Extract the (X, Y) coordinate from the center of the cell holding the provided text.  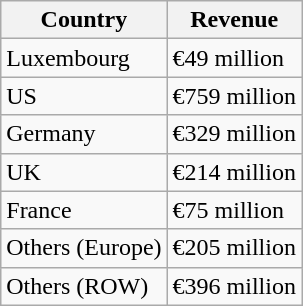
€75 million (234, 210)
US (84, 96)
Others (Europe) (84, 248)
€49 million (234, 58)
€329 million (234, 134)
Germany (84, 134)
Luxembourg (84, 58)
€759 million (234, 96)
€205 million (234, 248)
Others (ROW) (84, 286)
Revenue (234, 20)
€396 million (234, 286)
UK (84, 172)
Country (84, 20)
€214 million (234, 172)
France (84, 210)
